From the cell containing the given text, extract its center point as [X, Y] coordinate. 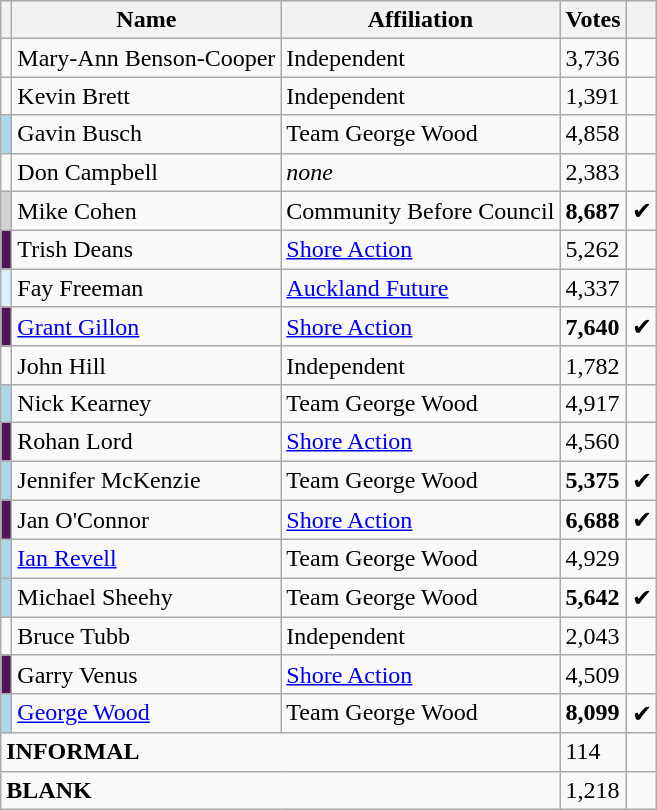
Fay Freeman [146, 288]
Nick Kearney [146, 403]
3,736 [593, 58]
8,099 [593, 713]
Ian Revell [146, 559]
4,858 [593, 134]
Michael Sheehy [146, 598]
Mary-Ann Benson-Cooper [146, 58]
5,642 [593, 598]
7,640 [593, 327]
Votes [593, 20]
4,509 [593, 674]
4,337 [593, 288]
INFORMAL [280, 752]
Grant Gillon [146, 327]
Bruce Tubb [146, 636]
1,218 [593, 790]
2,043 [593, 636]
5,375 [593, 480]
4,929 [593, 559]
2,383 [593, 172]
Gavin Busch [146, 134]
John Hill [146, 365]
BLANK [280, 790]
Name [146, 20]
5,262 [593, 250]
Jennifer McKenzie [146, 480]
Jan O'Connor [146, 520]
Auckland Future [420, 288]
none [420, 172]
Don Campbell [146, 172]
Rohan Lord [146, 441]
Mike Cohen [146, 211]
Affiliation [420, 20]
George Wood [146, 713]
1,782 [593, 365]
1,391 [593, 96]
Kevin Brett [146, 96]
114 [593, 752]
4,917 [593, 403]
6,688 [593, 520]
Garry Venus [146, 674]
8,687 [593, 211]
Community Before Council [420, 211]
4,560 [593, 441]
Trish Deans [146, 250]
